Determine the (x, y) coordinate at the center of the cell enclosing the given text.  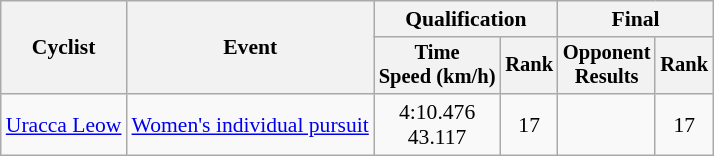
Final (636, 19)
Women's individual pursuit (250, 124)
Qualification (466, 19)
OpponentResults (606, 66)
Cyclist (64, 48)
TimeSpeed (km/h) (438, 66)
Event (250, 48)
4:10.47643.117 (438, 124)
Uracca Leow (64, 124)
